Return the [X, Y] coordinate for the center point of the cell that contains the specified text.  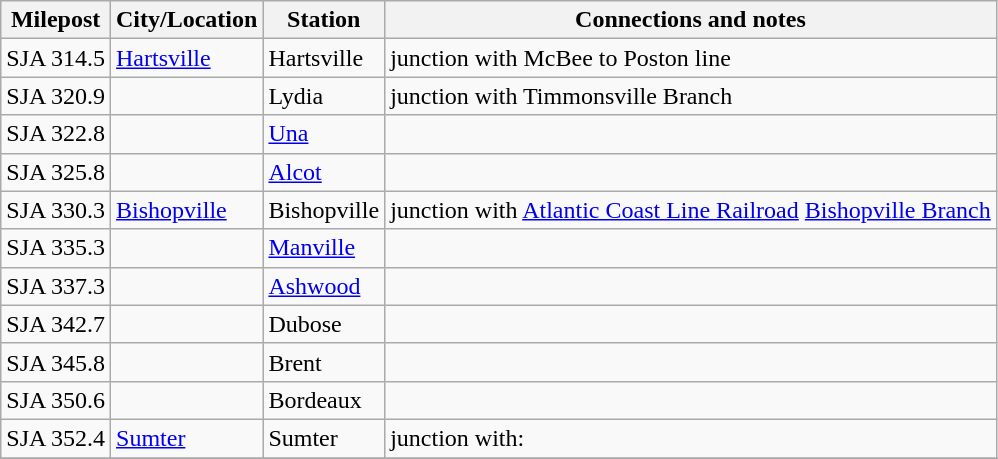
SJA 314.5 [56, 58]
SJA 342.7 [56, 324]
SJA 337.3 [56, 286]
Brent [324, 362]
Una [324, 134]
Dubose [324, 324]
SJA 335.3 [56, 248]
Station [324, 20]
SJA 330.3 [56, 210]
SJA 322.8 [56, 134]
Manville [324, 248]
Milepost [56, 20]
SJA 350.6 [56, 400]
junction with: [691, 438]
SJA 345.8 [56, 362]
Ashwood [324, 286]
Alcot [324, 172]
Bordeaux [324, 400]
junction with Timmonsville Branch [691, 96]
junction with McBee to Poston line [691, 58]
SJA 320.9 [56, 96]
SJA 352.4 [56, 438]
Lydia [324, 96]
SJA 325.8 [56, 172]
Connections and notes [691, 20]
City/Location [187, 20]
junction with Atlantic Coast Line Railroad Bishopville Branch [691, 210]
